Extract the [x, y] coordinate from the center of the cell holding the provided text.  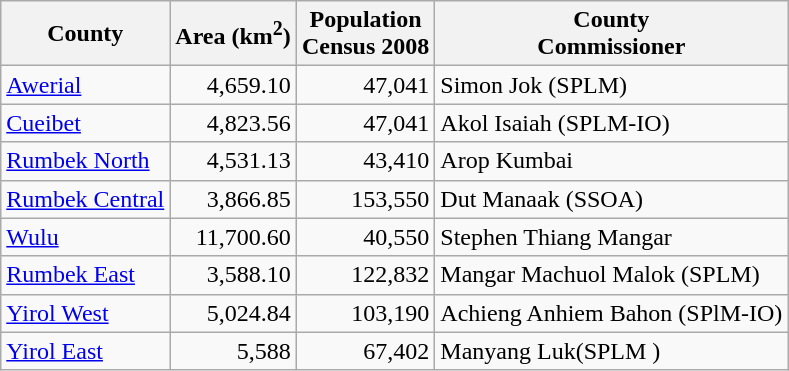
11,700.60 [234, 237]
5,024.84 [234, 313]
Manyang Luk(SPLM ) [612, 351]
Wulu [86, 237]
Yirol West [86, 313]
Yirol East [86, 351]
Awerial [86, 85]
Rumbek North [86, 161]
Akol Isaiah (SPLM-IO) [612, 123]
4,659.10 [234, 85]
Achieng Anhiem Bahon (SPlM-IO) [612, 313]
Cueibet [86, 123]
4,531.13 [234, 161]
Simon Jok (SPLM) [612, 85]
Mangar Machuol Malok (SPLM) [612, 275]
County [86, 34]
Rumbek East [86, 275]
Arop Kumbai [612, 161]
Rumbek Central [86, 199]
Dut Manaak (SSOA) [612, 199]
Area (km2) [234, 34]
PopulationCensus 2008 [365, 34]
153,550 [365, 199]
3,866.85 [234, 199]
67,402 [365, 351]
43,410 [365, 161]
4,823.56 [234, 123]
122,832 [365, 275]
3,588.10 [234, 275]
40,550 [365, 237]
103,190 [365, 313]
County Commissioner [612, 34]
Stephen Thiang Mangar [612, 237]
5,588 [234, 351]
